Pinpoint the cell where the given text exists, returning its [X, Y] midpoint coordinate. 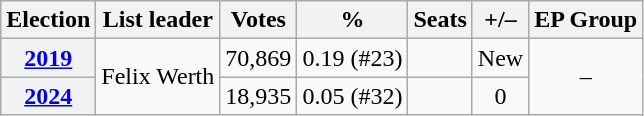
New [500, 58]
0.19 (#23) [352, 58]
2019 [48, 58]
Votes [258, 20]
0.05 (#32) [352, 96]
Election [48, 20]
% [352, 20]
Felix Werth [158, 77]
2024 [48, 96]
Seats [440, 20]
– [586, 77]
70,869 [258, 58]
+/– [500, 20]
18,935 [258, 96]
EP Group [586, 20]
List leader [158, 20]
0 [500, 96]
